Return the [x, y] coordinate for the center point of the cell that contains the specified text.  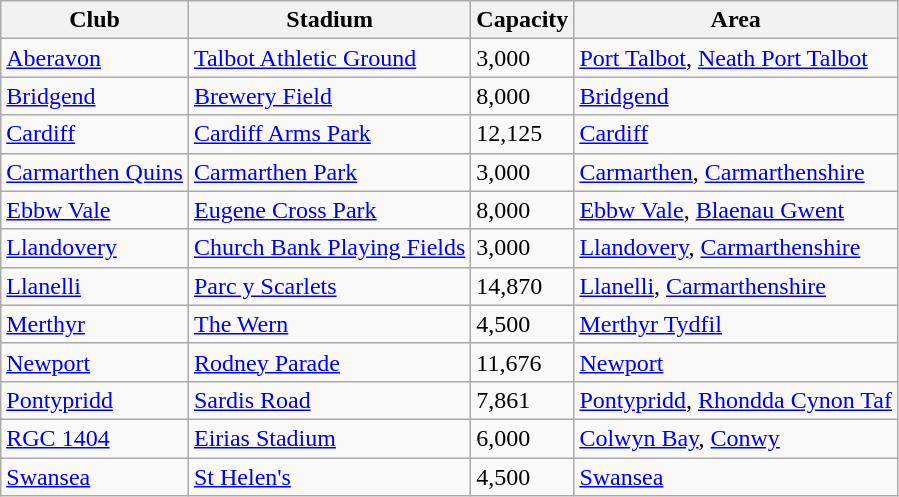
Ebbw Vale [95, 210]
Carmarthen Park [329, 172]
Pontypridd, Rhondda Cynon Taf [736, 400]
Eugene Cross Park [329, 210]
Carmarthen Quins [95, 172]
Colwyn Bay, Conwy [736, 438]
Talbot Athletic Ground [329, 58]
Aberavon [95, 58]
Rodney Parade [329, 362]
Cardiff Arms Park [329, 134]
Llandovery, Carmarthenshire [736, 248]
Area [736, 20]
Port Talbot, Neath Port Talbot [736, 58]
Parc y Scarlets [329, 286]
Ebbw Vale, Blaenau Gwent [736, 210]
6,000 [522, 438]
Eirias Stadium [329, 438]
Llanelli [95, 286]
Merthyr Tydfil [736, 324]
11,676 [522, 362]
7,861 [522, 400]
Church Bank Playing Fields [329, 248]
Club [95, 20]
Stadium [329, 20]
14,870 [522, 286]
Carmarthen, Carmarthenshire [736, 172]
Pontypridd [95, 400]
The Wern [329, 324]
Llanelli, Carmarthenshire [736, 286]
Sardis Road [329, 400]
RGC 1404 [95, 438]
Llandovery [95, 248]
Capacity [522, 20]
Merthyr [95, 324]
12,125 [522, 134]
Brewery Field [329, 96]
St Helen's [329, 477]
